Find where the given text appears and provide that cell's center as (X, Y) coordinate. 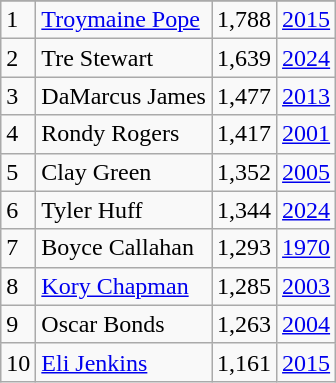
Rondy Rogers (124, 134)
8 (18, 286)
Troymaine Pope (124, 20)
1,285 (244, 286)
Kory Chapman (124, 286)
2013 (306, 96)
3 (18, 96)
2001 (306, 134)
2 (18, 58)
DaMarcus James (124, 96)
1,417 (244, 134)
1 (18, 20)
1,263 (244, 324)
1,352 (244, 172)
7 (18, 248)
1,639 (244, 58)
1,161 (244, 362)
1,344 (244, 210)
1,788 (244, 20)
1,293 (244, 248)
1,477 (244, 96)
10 (18, 362)
2005 (306, 172)
4 (18, 134)
6 (18, 210)
Tre Stewart (124, 58)
Eli Jenkins (124, 362)
2003 (306, 286)
1970 (306, 248)
Boyce Callahan (124, 248)
9 (18, 324)
2004 (306, 324)
Clay Green (124, 172)
Oscar Bonds (124, 324)
5 (18, 172)
Tyler Huff (124, 210)
